Find where the given text appears and provide that cell's center as (X, Y) coordinate. 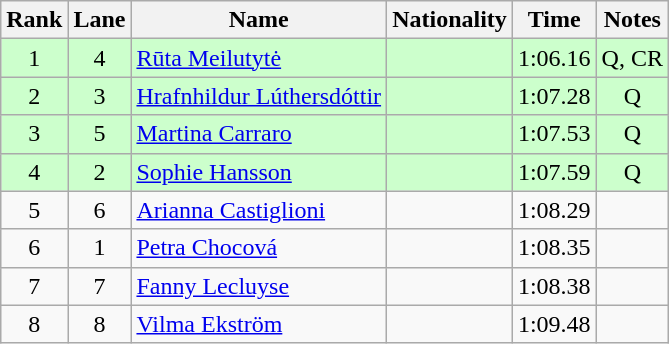
Rūta Meilutytė (259, 58)
1:09.48 (554, 324)
Name (259, 20)
1:08.29 (554, 210)
Rank (34, 20)
1:07.28 (554, 96)
Martina Carraro (259, 134)
Arianna Castiglioni (259, 210)
1:08.38 (554, 286)
Time (554, 20)
1:07.59 (554, 172)
Nationality (450, 20)
Petra Chocová (259, 248)
Sophie Hansson (259, 172)
Q, CR (632, 58)
Vilma Ekström (259, 324)
1:07.53 (554, 134)
Fanny Lecluyse (259, 286)
1:08.35 (554, 248)
Notes (632, 20)
Lane (100, 20)
1:06.16 (554, 58)
Hrafnhildur Lúthersdóttir (259, 96)
